Output the [X, Y] coordinate of the center of the cell containing the given text.  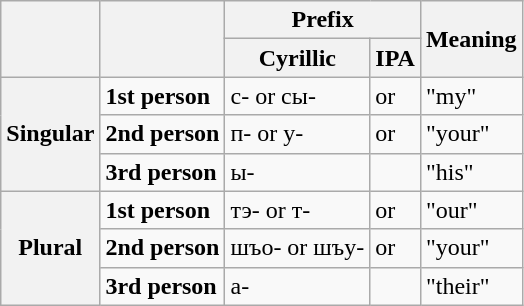
Cyrillic [298, 58]
п- or у- [298, 134]
Singular [50, 134]
"our" [471, 210]
с- or сы- [298, 96]
"his" [471, 172]
шъо- or шъу- [298, 248]
тэ- or т- [298, 210]
"my" [471, 96]
Meaning [471, 39]
"their" [471, 286]
Prefix [322, 20]
ы- [298, 172]
Plural [50, 248]
IPA [396, 58]
a- [298, 286]
